Provide the [x, y] coordinate of the cell's center where the given text is located.  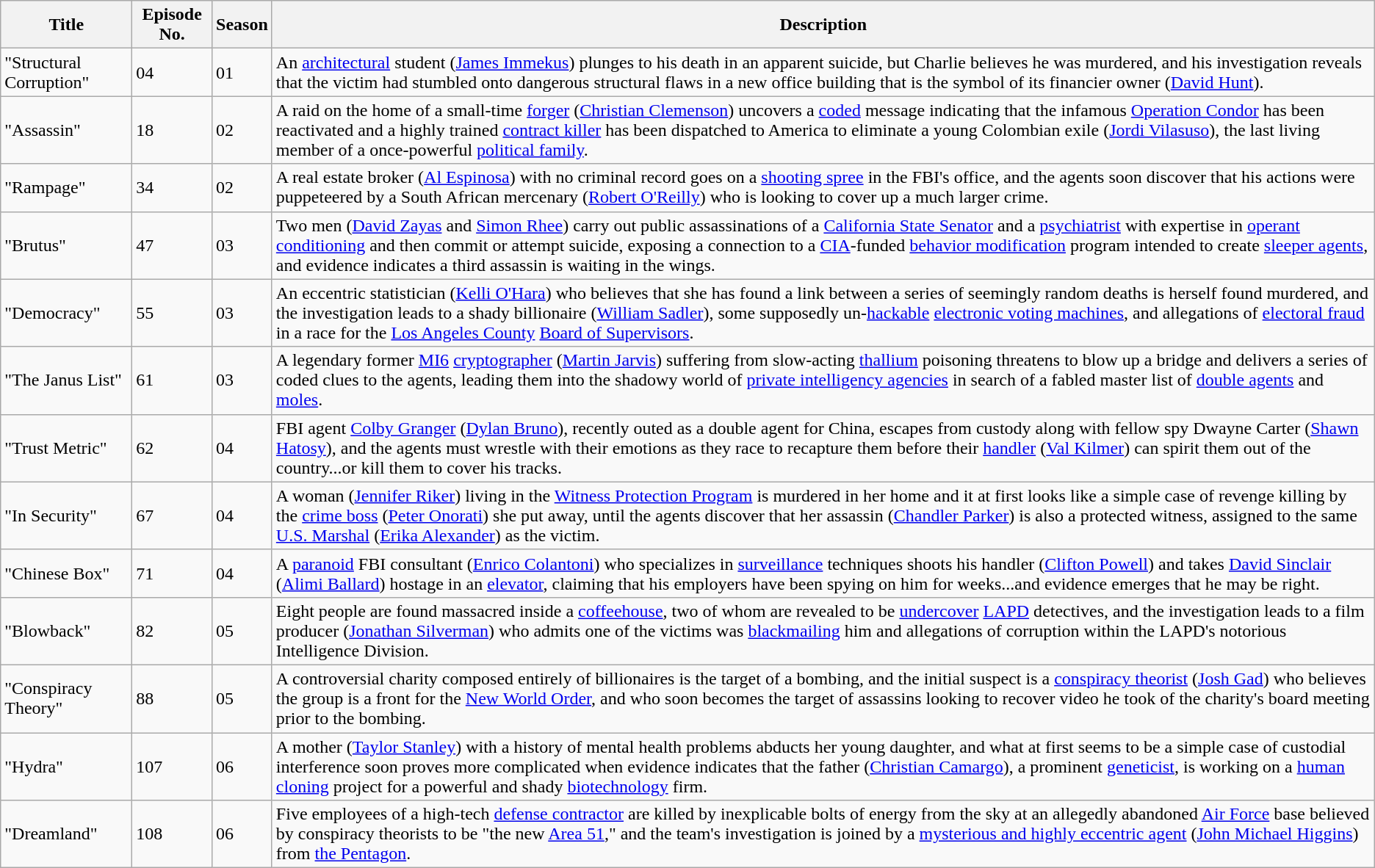
"Chinese Box" [66, 573]
01 [242, 72]
Title [66, 25]
"Democracy" [66, 313]
"Rampage" [66, 188]
"Dreamland" [66, 834]
"Hydra" [66, 767]
Description [823, 25]
"Conspiracy Theory" [66, 698]
Season [242, 25]
Episode No. [172, 25]
47 [172, 245]
"Structural Corruption" [66, 72]
"Assassin" [66, 130]
18 [172, 130]
61 [172, 380]
"Brutus" [66, 245]
"Blowback" [66, 631]
67 [172, 516]
62 [172, 448]
108 [172, 834]
88 [172, 698]
"The Janus List" [66, 380]
55 [172, 313]
107 [172, 767]
"Trust Metric" [66, 448]
82 [172, 631]
34 [172, 188]
"In Security" [66, 516]
71 [172, 573]
